Return (x, y) of the center of cell containing provided text 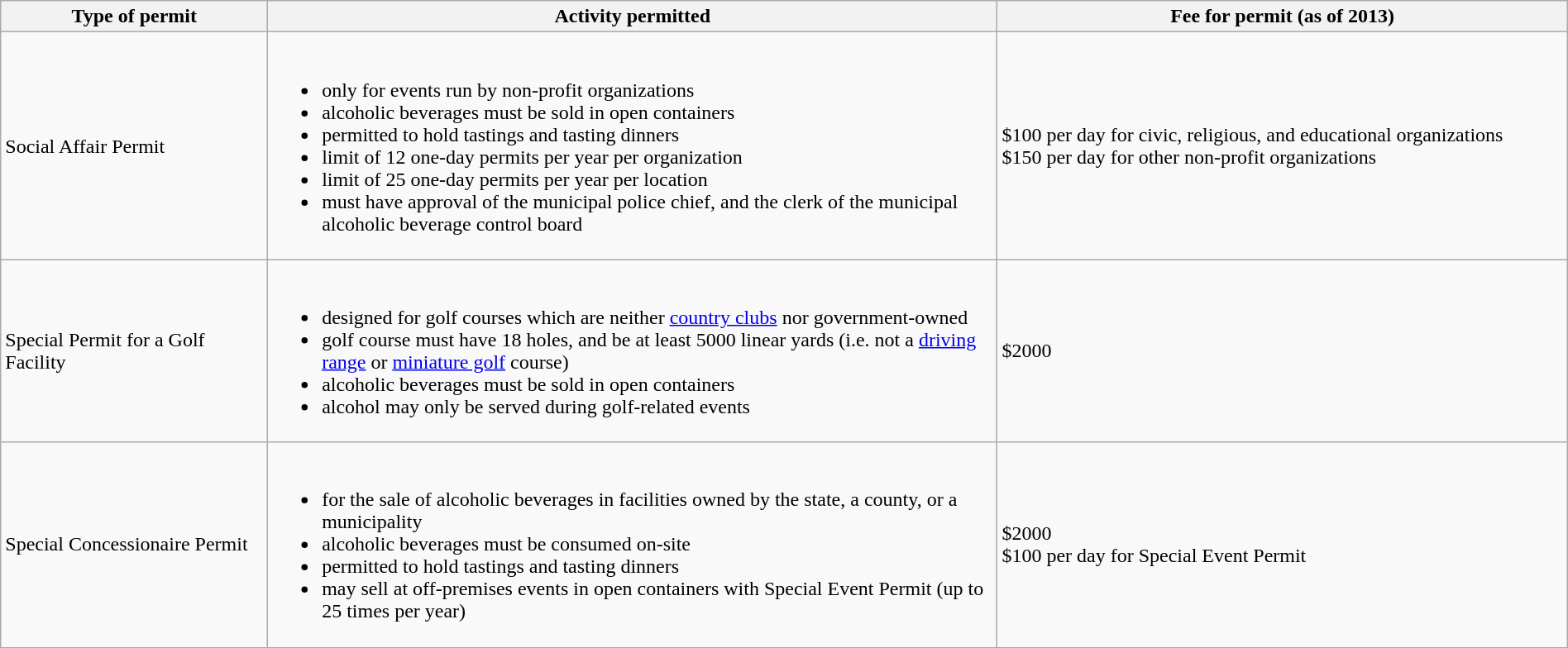
Fee for permit (as of 2013) (1282, 17)
Activity permitted (633, 17)
Social Affair Permit (134, 145)
Special Permit for a Golf Facility (134, 350)
$2000$100 per day for Special Event Permit (1282, 545)
Special Concessionaire Permit (134, 545)
$2000 (1282, 350)
Type of permit (134, 17)
$100 per day for civic, religious, and educational organizations$150 per day for other non-profit organizations (1282, 145)
